Search for the cell housing the specified text and yield its [X, Y] center coordinate. 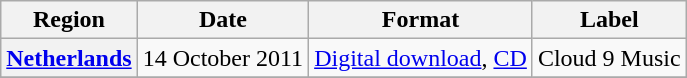
Label [609, 20]
Format [421, 20]
Region [69, 20]
14 October 2011 [222, 58]
Date [222, 20]
Digital download, CD [421, 58]
Cloud 9 Music [609, 58]
Netherlands [69, 58]
